Determine the (X, Y) coordinate at the center of the cell enclosing the given text.  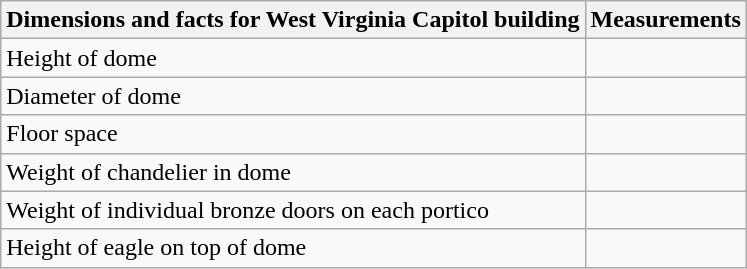
Floor space (293, 134)
Dimensions and facts for West Virginia Capitol building (293, 20)
Diameter of dome (293, 96)
Weight of chandelier in dome (293, 172)
Weight of individual bronze doors on each portico (293, 210)
Measurements (666, 20)
Height of eagle on top of dome (293, 248)
Height of dome (293, 58)
